Identify which cell holds the provided text, then report its (X, Y) central coordinate. 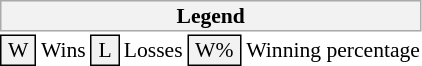
Losses (153, 50)
W (18, 50)
Legend (210, 16)
Wins (63, 50)
L (104, 50)
W% (214, 50)
Winning percentage (334, 50)
